Scan for the cell matching the given text and deliver its (X, Y) coordinate at center. 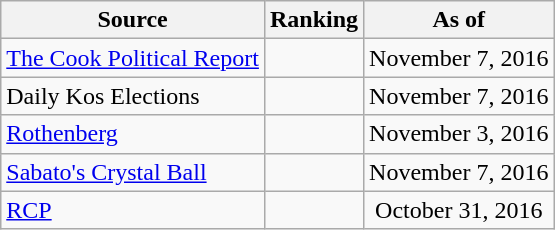
The Cook Political Report (133, 58)
Source (133, 20)
Rothenberg (133, 134)
Sabato's Crystal Ball (133, 172)
RCP (133, 210)
As of (459, 20)
November 3, 2016 (459, 134)
October 31, 2016 (459, 210)
Ranking (314, 20)
Daily Kos Elections (133, 96)
